From the cell containing the given text, extract its center point as (x, y) coordinate. 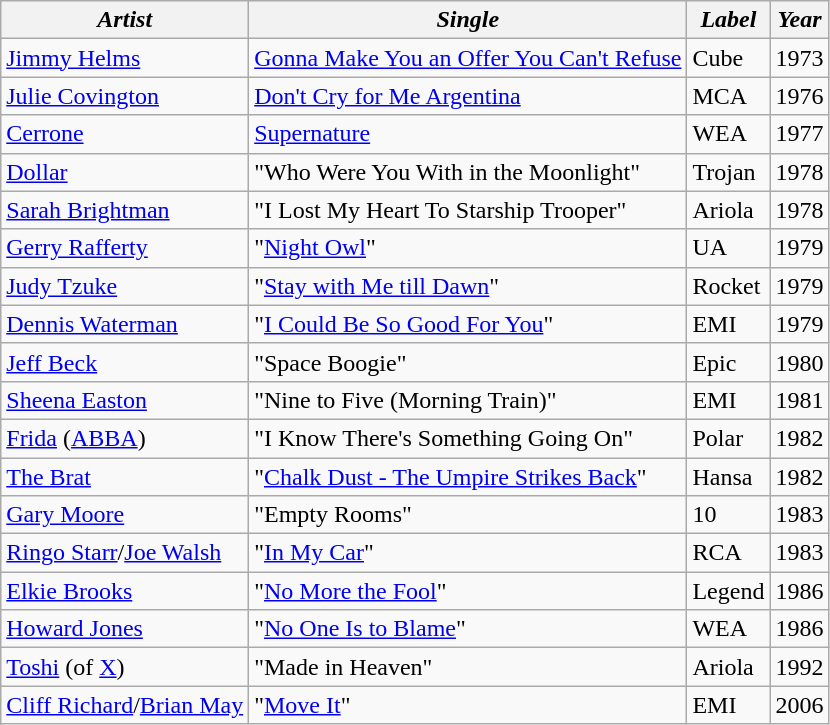
Epic (728, 362)
"Night Owl" (468, 248)
Gary Moore (125, 515)
The Brat (125, 477)
Rocket (728, 286)
"I Know There's Something Going On" (468, 438)
Supernature (468, 134)
Jimmy Helms (125, 58)
Judy Tzuke (125, 286)
Year (800, 20)
Frida (ABBA) (125, 438)
1992 (800, 667)
"No More the Fool" (468, 591)
Elkie Brooks (125, 591)
Julie Covington (125, 96)
Dennis Waterman (125, 324)
"Empty Rooms" (468, 515)
Artist (125, 20)
Sheena Easton (125, 400)
RCA (728, 553)
MCA (728, 96)
Ringo Starr/Joe Walsh (125, 553)
2006 (800, 705)
Hansa (728, 477)
"I Could Be So Good For You" (468, 324)
Toshi (of X) (125, 667)
"Nine to Five (Morning Train)" (468, 400)
Polar (728, 438)
UA (728, 248)
"In My Car" (468, 553)
Single (468, 20)
1976 (800, 96)
"Stay with Me till Dawn" (468, 286)
"Space Boogie" (468, 362)
10 (728, 515)
1980 (800, 362)
Legend (728, 591)
Trojan (728, 172)
1977 (800, 134)
"I Lost My Heart To Starship Trooper" (468, 210)
"Who Were You With in the Moonlight" (468, 172)
Sarah Brightman (125, 210)
Label (728, 20)
Don't Cry for Me Argentina (468, 96)
Jeff Beck (125, 362)
Howard Jones (125, 629)
1973 (800, 58)
Gerry Rafferty (125, 248)
Cube (728, 58)
"No One Is to Blame" (468, 629)
Gonna Make You an Offer You Can't Refuse (468, 58)
Dollar (125, 172)
Cerrone (125, 134)
Cliff Richard/Brian May (125, 705)
"Made in Heaven" (468, 667)
1981 (800, 400)
"Chalk Dust - The Umpire Strikes Back" (468, 477)
"Move It" (468, 705)
